Return [x, y] of the center of cell containing provided text 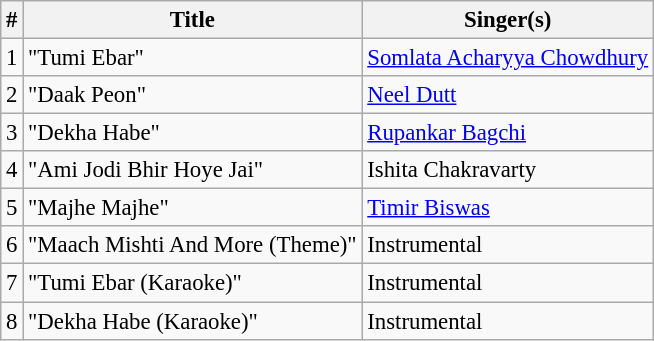
6 [12, 245]
Singer(s) [508, 20]
"Dekha Habe" [192, 133]
Neel Dutt [508, 95]
2 [12, 95]
7 [12, 283]
# [12, 20]
5 [12, 208]
"Ami Jodi Bhir Hoye Jai" [192, 170]
"Tumi Ebar" [192, 58]
3 [12, 133]
4 [12, 170]
Timir Biswas [508, 208]
Title [192, 20]
Rupankar Bagchi [508, 133]
"Daak Peon" [192, 95]
"Dekha Habe (Karaoke)" [192, 321]
"Tumi Ebar (Karaoke)" [192, 283]
"Maach Mishti And More (Theme)" [192, 245]
"Majhe Majhe" [192, 208]
Somlata Acharyya Chowdhury [508, 58]
1 [12, 58]
8 [12, 321]
Ishita Chakravarty [508, 170]
